Determine the (x, y) coordinate at the center of the cell enclosing the given text.  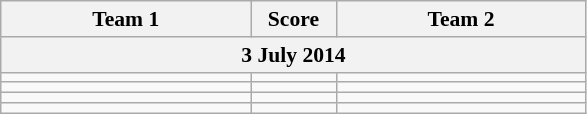
Team 2 (461, 19)
3 July 2014 (294, 55)
Score (294, 19)
Team 1 (126, 19)
